Locate the cell with the specified text and output its (x, y) center coordinate. 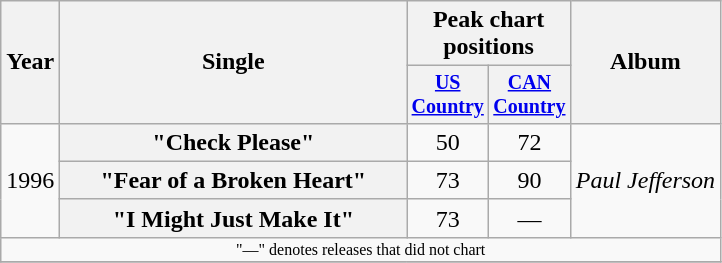
US Country (448, 94)
90 (530, 180)
Year (30, 62)
"Check Please" (234, 142)
Paul Jefferson (645, 180)
Album (645, 62)
1996 (30, 180)
50 (448, 142)
CAN Country (530, 94)
"Fear of a Broken Heart" (234, 180)
— (530, 218)
"—" denotes releases that did not chart (361, 249)
Single (234, 62)
"I Might Just Make It" (234, 218)
Peak chartpositions (488, 34)
72 (530, 142)
